Capture the cell that displays the provided text and extract its (X, Y) central coordinate. 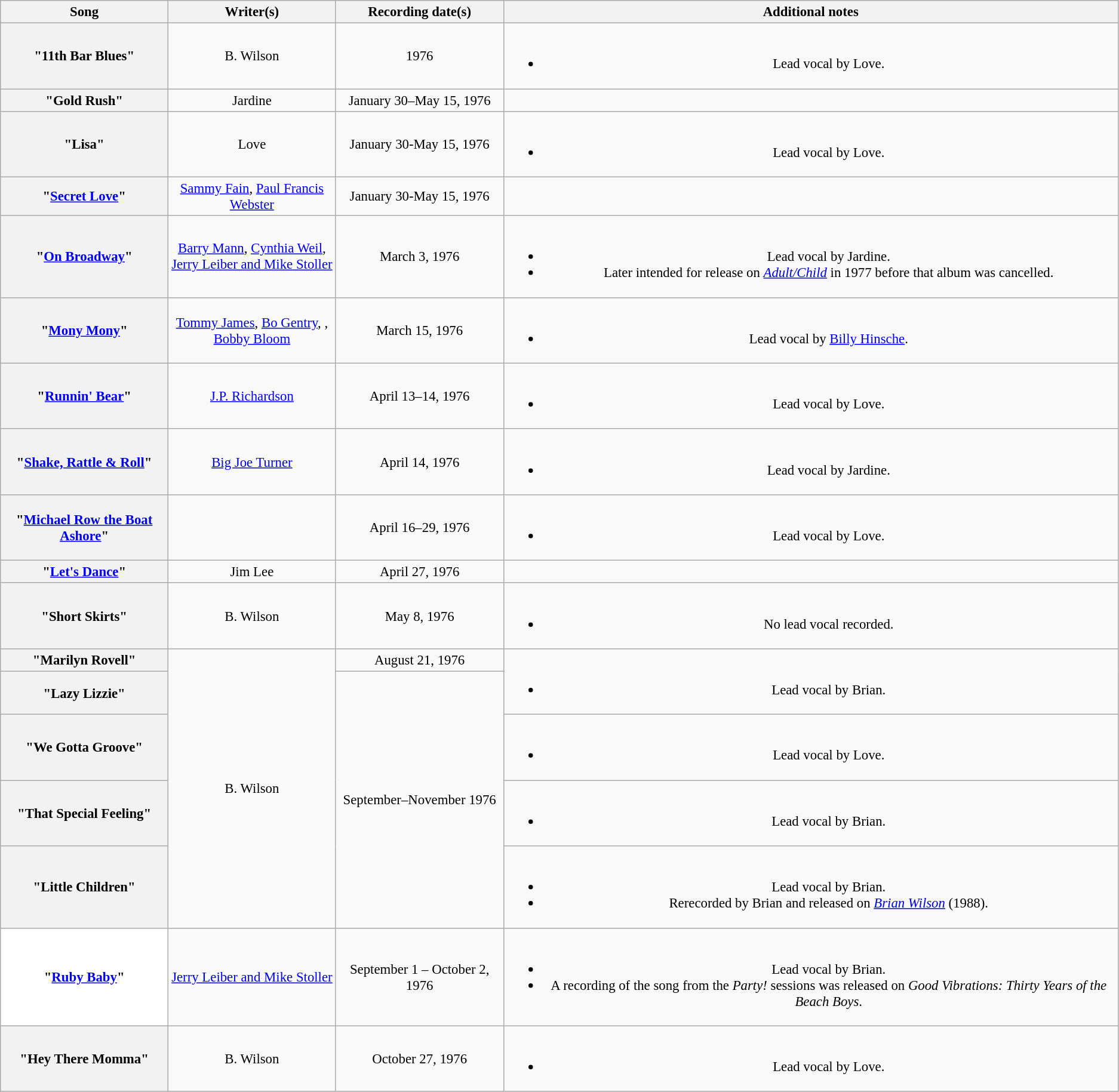
Writer(s) (252, 12)
"Secret Love" (85, 196)
October 27, 1976 (419, 1059)
Jardine (252, 100)
"We Gotta Groove" (85, 748)
"Let's Dance" (85, 572)
April 27, 1976 (419, 572)
September 1 – October 2, 1976 (419, 977)
"Short Skirts" (85, 616)
"11th Bar Blues" (85, 56)
"That Special Feeling" (85, 813)
"Michael Row the Boat Ashore" (85, 528)
Additional notes (811, 12)
Recording date(s) (419, 12)
April 13–14, 1976 (419, 396)
April 14, 1976 (419, 462)
September–November 1976 (419, 799)
April 16–29, 1976 (419, 528)
Lead vocal by Jardine. (811, 462)
Lead vocal by Brian.A recording of the song from the Party! sessions was released on Good Vibrations: Thirty Years of the Beach Boys. (811, 977)
"Mony Mony" (85, 330)
Jerry Leiber and Mike Stoller (252, 977)
1976 (419, 56)
"Lazy Lizzie" (85, 693)
"Shake, Rattle & Roll" (85, 462)
March 3, 1976 (419, 257)
J.P. Richardson (252, 396)
Lead vocal by Jardine.Later intended for release on Adult/Child in 1977 before that album was cancelled. (811, 257)
August 21, 1976 (419, 660)
"Hey There Momma" (85, 1059)
January 30–May 15, 1976 (419, 100)
Barry Mann, Cynthia Weil, Jerry Leiber and Mike Stoller (252, 257)
"Ruby Baby" (85, 977)
"Gold Rush" (85, 100)
"On Broadway" (85, 257)
"Little Children" (85, 887)
Lead vocal by Brian.Rerecorded by Brian and released on Brian Wilson (1988). (811, 887)
Song (85, 12)
Lead vocal by Billy Hinsche. (811, 330)
Tommy James, Bo Gentry, , Bobby Bloom (252, 330)
Sammy Fain, Paul Francis Webster (252, 196)
March 15, 1976 (419, 330)
Big Joe Turner (252, 462)
Love (252, 144)
"Lisa" (85, 144)
"Marilyn Rovell" (85, 660)
May 8, 1976 (419, 616)
"Runnin' Bear" (85, 396)
No lead vocal recorded. (811, 616)
Jim Lee (252, 572)
